Find where the given text appears and provide that cell's center as (X, Y) coordinate. 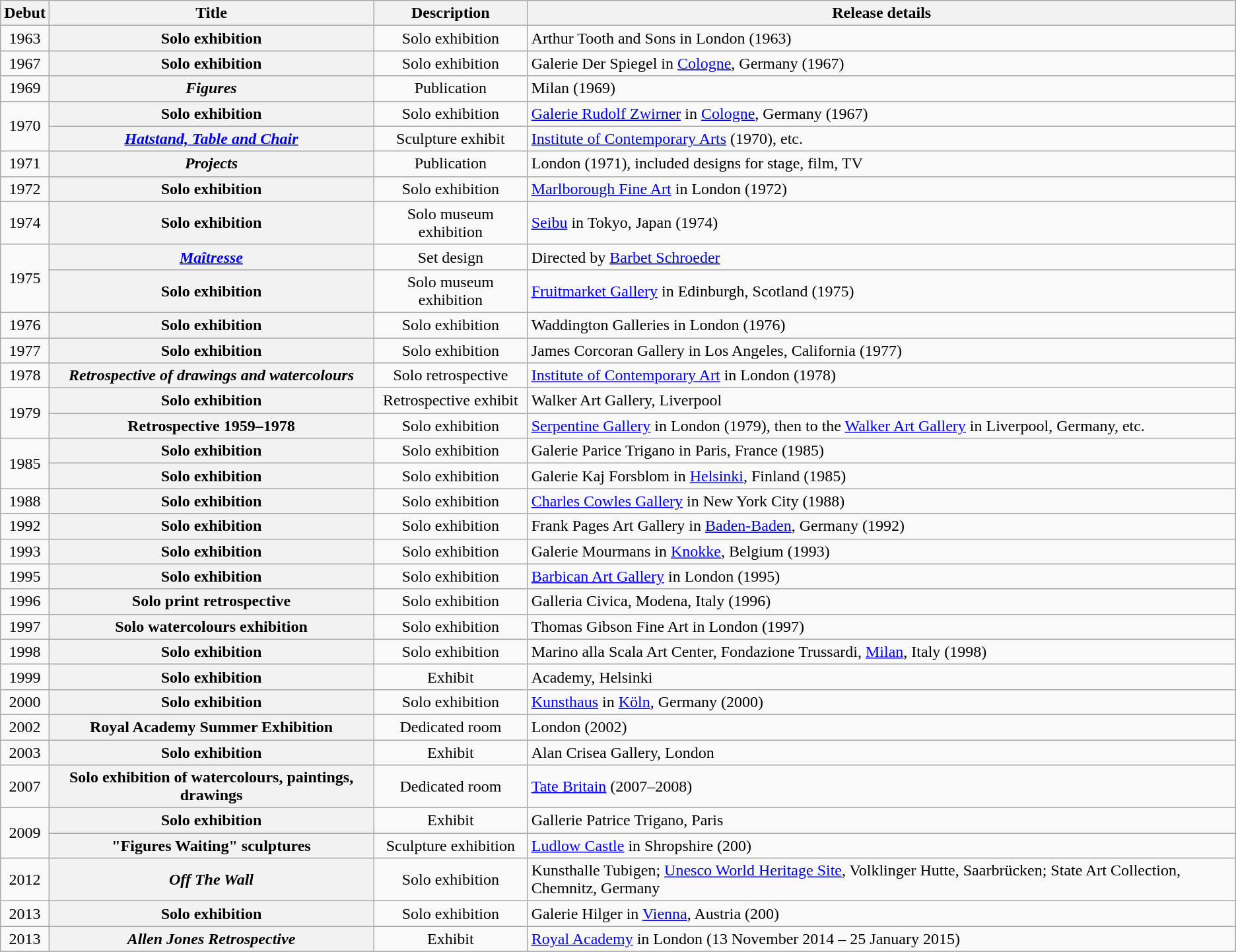
Retrospective exhibit (451, 401)
Walker Art Gallery, Liverpool (881, 401)
1979 (25, 413)
Retrospective 1959–1978 (211, 426)
2009 (25, 833)
Alan Crisea Gallery, London (881, 752)
Sculpture exhibit (451, 139)
1970 (25, 126)
Retrospective of drawings and watercolours (211, 376)
Off The Wall (211, 879)
Directed by Barbet Schroeder (881, 257)
Fruitmarket Gallery in Edinburgh, Scotland (1975) (881, 290)
Milan (1969) (881, 88)
Title (211, 13)
1999 (25, 677)
Solo exhibition of watercolours, paintings, drawings (211, 787)
Galleria Civica, Modena, Italy (1996) (881, 601)
1996 (25, 601)
London (2002) (881, 727)
"Figures Waiting" sculptures (211, 846)
Institute of Contemporary Arts (1970), etc. (881, 139)
Figures (211, 88)
Solo watercolours exhibition (211, 627)
Maîtresse (211, 257)
1975 (25, 279)
Sculpture exhibition (451, 846)
1993 (25, 551)
1997 (25, 627)
1971 (25, 164)
Galerie Kaj Forsblom in Helsinki, Finland (1985) (881, 476)
1992 (25, 526)
James Corcoran Gallery in Los Angeles, California (1977) (881, 351)
Royal Academy Summer Exhibition (211, 727)
Marlborough Fine Art in London (1972) (881, 189)
1972 (25, 189)
Galerie Hilger in Vienna, Austria (200) (881, 914)
London (1971), included designs for stage, film, TV (881, 164)
1985 (25, 463)
1963 (25, 38)
Frank Pages Art Gallery in Baden-Baden, Germany (1992) (881, 526)
1967 (25, 63)
1974 (25, 223)
Marino alla Scala Art Center, Fondazione Trussardi, Milan, Italy (1998) (881, 652)
Galerie Mourmans in Knokke, Belgium (1993) (881, 551)
Solo retrospective (451, 376)
Institute of Contemporary Art in London (1978) (881, 376)
2002 (25, 727)
Allen Jones Retrospective (211, 939)
1998 (25, 652)
1988 (25, 501)
2012 (25, 879)
Barbican Art Gallery in London (1995) (881, 576)
Description (451, 13)
Waddington Galleries in London (1976) (881, 325)
Galerie Der Spiegel in Cologne, Germany (1967) (881, 63)
Royal Academy in London (13 November 2014 – 25 January 2015) (881, 939)
Galerie Rudolf Zwirner in Cologne, Germany (1967) (881, 114)
Serpentine Gallery in London (1979), then to the Walker Art Gallery in Liverpool, Germany, etc. (881, 426)
Debut (25, 13)
Gallerie Patrice Trigano, Paris (881, 821)
Solo print retrospective (211, 601)
2000 (25, 702)
2003 (25, 752)
1995 (25, 576)
Kunsthaus in Köln, Germany (2000) (881, 702)
Galerie Parice Trigano in Paris, France (1985) (881, 451)
Ludlow Castle in Shropshire (200) (881, 846)
Kunsthalle Tubigen; Unesco World Heritage Site, Volklinger Hutte, Saarbrücken; State Art Collection, Chemnitz, Germany (881, 879)
Tate Britain (2007–2008) (881, 787)
Charles Cowles Gallery in New York City (1988) (881, 501)
Arthur Tooth and Sons in London (1963) (881, 38)
Projects (211, 164)
Seibu in Tokyo, Japan (1974) (881, 223)
Hatstand, Table and Chair (211, 139)
1977 (25, 351)
Set design (451, 257)
1978 (25, 376)
Academy, Helsinki (881, 677)
1969 (25, 88)
Thomas Gibson Fine Art in London (1997) (881, 627)
Release details (881, 13)
2007 (25, 787)
1976 (25, 325)
